Capture the cell that displays the provided text and extract its (X, Y) central coordinate. 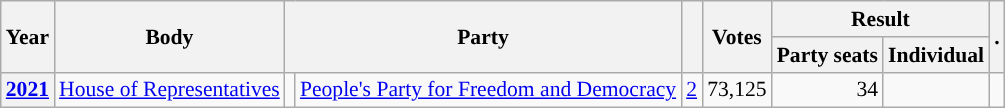
Year (28, 36)
Individual (936, 55)
House of Representatives (170, 90)
. (997, 36)
2021 (28, 90)
Party (483, 36)
34 (828, 90)
73,125 (736, 90)
2 (692, 90)
Party seats (828, 55)
Result (881, 19)
Votes (736, 36)
People's Party for Freedom and Democracy (488, 90)
Body (170, 36)
